Scan for the cell matching the given text and deliver its (x, y) coordinate at center. 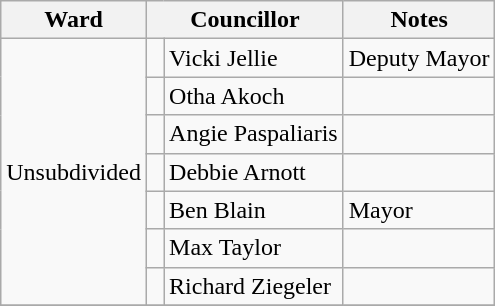
Ben Blain (254, 210)
Angie Paspaliaris (254, 134)
Richard Ziegeler (254, 286)
Notes (419, 20)
Ward (74, 20)
Unsubdivided (74, 172)
Councillor (244, 20)
Vicki Jellie (254, 58)
Otha Akoch (254, 96)
Mayor (419, 210)
Deputy Mayor (419, 58)
Debbie Arnott (254, 172)
Max Taylor (254, 248)
